Provide the [X, Y] coordinate of the cell's center where the given text is located.  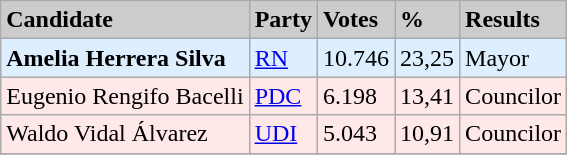
Candidate [125, 20]
Mayor [514, 58]
13,41 [428, 96]
Amelia Herrera Silva [125, 58]
Waldo Vidal Álvarez [125, 134]
10,91 [428, 134]
10.746 [356, 58]
23,25 [428, 58]
6.198 [356, 96]
Eugenio Rengifo Bacelli [125, 96]
RN [283, 58]
Results [514, 20]
5.043 [356, 134]
PDC [283, 96]
UDI [283, 134]
% [428, 20]
Party [283, 20]
Votes [356, 20]
